Output the (X, Y) coordinate of the center of the cell containing the given text.  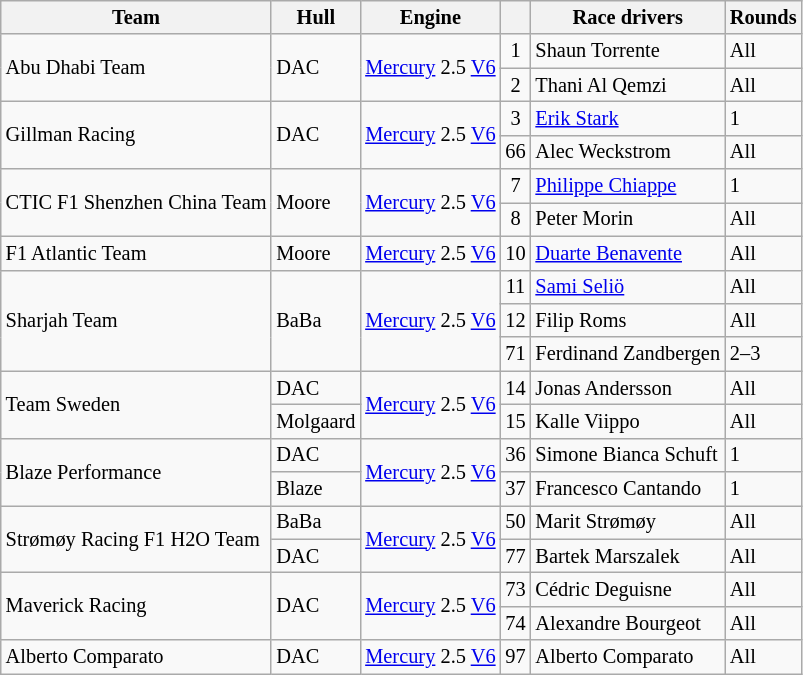
Sharjah Team (136, 320)
14 (515, 388)
Race drivers (628, 17)
15 (515, 421)
Alec Weckstrom (628, 152)
2–3 (764, 354)
12 (515, 320)
Engine (430, 17)
8 (515, 219)
Philippe Chiappe (628, 186)
2 (515, 85)
11 (515, 287)
Maverick Racing (136, 606)
Thani Al Qemzi (628, 85)
Sami Seliö (628, 287)
Hull (316, 17)
66 (515, 152)
Gillman Racing (136, 134)
Kalle Viippo (628, 421)
Molgaard (316, 421)
Team Sweden (136, 404)
Strømøy Racing F1 H2O Team (136, 538)
77 (515, 556)
Duarte Benavente (628, 253)
Filip Roms (628, 320)
Shaun Torrente (628, 51)
F1 Atlantic Team (136, 253)
Abu Dhabi Team (136, 68)
Jonas Andersson (628, 388)
Erik Stark (628, 118)
36 (515, 455)
Alexandre Bourgeot (628, 623)
Peter Morin (628, 219)
Blaze Performance (136, 472)
71 (515, 354)
Ferdinand Zandbergen (628, 354)
Francesco Cantando (628, 489)
CTIC F1 Shenzhen China Team (136, 202)
74 (515, 623)
3 (515, 118)
7 (515, 186)
10 (515, 253)
50 (515, 522)
Simone Bianca Schuft (628, 455)
97 (515, 657)
37 (515, 489)
Blaze (316, 489)
Marit Strømøy (628, 522)
Bartek Marszalek (628, 556)
Cédric Deguisne (628, 589)
Team (136, 17)
73 (515, 589)
Rounds (764, 17)
